Search for the cell housing the specified text and yield its (x, y) center coordinate. 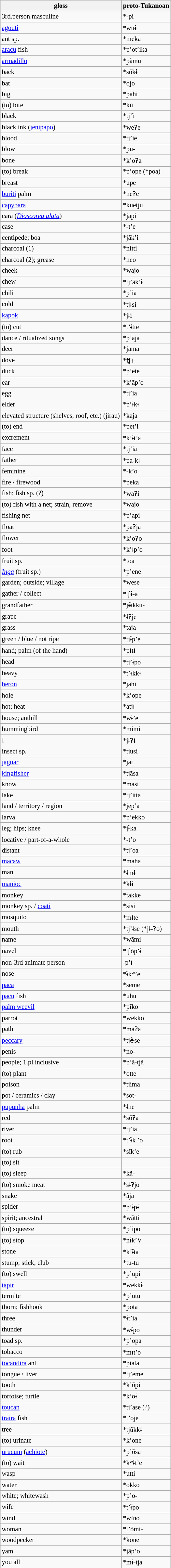
heavy (61, 673)
*taja (146, 628)
gather / collect (61, 594)
water (61, 1485)
(to) smoke meat (61, 1185)
proto-Tukanoan (146, 6)
peccary (61, 1040)
tortoise; turtle (61, 1396)
woman (61, 1529)
*p’ene (146, 572)
woodpecker (61, 1540)
hummingbird (61, 729)
hot; heat (61, 706)
foot (61, 550)
(to) fish with a net; strain, remove (61, 505)
*sõkɨ (146, 72)
*sɨʔjo (146, 1185)
*k’ope (146, 695)
(to) break (61, 172)
cheek (61, 271)
*kũ (146, 105)
*-k’o (146, 471)
poison (61, 1084)
*tj’ie (146, 138)
elder (61, 404)
*t’oje (146, 1418)
palm weevil (61, 1007)
bat (61, 83)
*kaja (146, 416)
*pãmu (146, 61)
hole (61, 695)
float (61, 526)
*wãtti (146, 1218)
chili (61, 293)
*tj’eme (146, 1374)
blood (61, 138)
(to) rub (61, 1151)
*tjẽse (146, 1040)
*pĩko (146, 1007)
case (61, 227)
*maʔa (146, 1029)
fishing net (61, 516)
head (61, 662)
dove (61, 360)
*sĩk’e (146, 1151)
white; whitewash (61, 1496)
*kuetju (146, 205)
*k’õpi (146, 1385)
*tjɨsi (146, 304)
spirit; ancestral (61, 1218)
*maha (146, 861)
non-3rd animate person (61, 962)
*jãp’o (146, 1551)
*mɨt’o (146, 1352)
gloss (61, 6)
thunder (61, 1330)
spider (61, 1207)
*pa-kɨ (146, 460)
distant (61, 850)
*jama (146, 349)
*k’ɨp’o (146, 550)
*-t’o (146, 840)
black (61, 116)
man (61, 873)
*tj’ĩ (146, 116)
*otte (146, 1073)
three (61, 1318)
stone (61, 1252)
*jẽkku- (146, 605)
*wĩno (146, 1518)
(to) sleep (61, 1173)
buriti palm (61, 194)
*neʔe (146, 194)
charcoal (2); grease (61, 260)
ant sp. (61, 39)
*jai (146, 762)
(to) stop (61, 1240)
thorn; fishhook (61, 1307)
*sõʔa (146, 1118)
capybara (61, 205)
fish; fish sp. (?) (61, 493)
grape (61, 617)
*no- (146, 1052)
tobacco (61, 1352)
*kʷɨt’e (146, 1463)
parrot (61, 1018)
tooth (61, 1385)
tapir (61, 1285)
*pu- (146, 149)
land / territory / region (61, 806)
*tʃɨ-a (146, 594)
*paʔja (146, 526)
toucan (61, 1407)
kingfisher (61, 773)
(to) swell (61, 1274)
*ojo (146, 83)
*p’aja (146, 338)
*jɨʔɨ (146, 740)
*p’ope (*poa) (146, 172)
*pet’i (146, 427)
urucum (achiote) (61, 1452)
navel (61, 951)
*tu-tu (146, 1263)
elevated structure (shelves, roof, etc.) (jirau) (61, 416)
*meka (146, 39)
*ɨʔje (146, 617)
*piata (146, 1363)
green / blue / not ripe (61, 639)
pacu fish (61, 996)
*waʔi (146, 493)
tongue / liver (61, 1374)
*tj’ãk’ɨ (146, 281)
toad sp. (61, 1341)
fire / firewood (61, 482)
wasp (61, 1474)
*-t’e (146, 227)
*tj’ase (?) (146, 1407)
stump; stick, club (61, 1263)
back (61, 72)
*kone (146, 1540)
grandfather (61, 605)
*tjusi (146, 752)
*pɨtɨ (146, 650)
3rd.person.masculine (61, 17)
*-pi (146, 17)
*jep’a (146, 806)
*upe (146, 183)
fruit sp. (61, 561)
*tj’oa (146, 850)
garden; outside; village (61, 583)
kapok (61, 315)
name (61, 940)
macaw (61, 861)
black ink (jenipapo) (61, 127)
*japi (146, 216)
feminine (61, 471)
*t’ɨ̃k ’o (146, 1140)
*uhu (146, 996)
paca (61, 985)
*wekkɨ (146, 1285)
*tʃõp’ɨ (146, 951)
*ɨne (146, 1107)
*tj’itta (146, 795)
tree (61, 1430)
I (61, 740)
*nɨk’V (146, 1240)
-p’ɨ (146, 962)
*k’ɨ̃ta (146, 1252)
*p’ɨkɨ (146, 404)
*ɨt’ia (146, 1318)
*tjima (146, 1084)
breast (61, 183)
*nitti (146, 249)
cold (61, 304)
*k’oʔa (146, 161)
*k’oɨ (146, 1396)
*seme (146, 985)
*jahi (146, 684)
(to) squeeze (61, 1229)
*mimi (146, 729)
*takke (146, 895)
lake (61, 795)
(to) plant (61, 1073)
*t’ɨ̃po (146, 1507)
Inga (fruit sp.) (61, 572)
*p’ipo (146, 1229)
*wuɨ (146, 28)
*k’ɨt’a (146, 437)
know (61, 784)
wind (61, 1518)
*t’õmi- (146, 1529)
*jãk’i (146, 238)
*pahi (146, 94)
yam (61, 1551)
centipede; boa (61, 238)
*pota (146, 1307)
duck (61, 371)
ear (61, 382)
*p’ã-tjã (146, 1062)
*p’o- (146, 1496)
*p’õsa (146, 1452)
*t’ɨkkɨ (146, 673)
you all (61, 1562)
*p’ekko (146, 817)
(to) wait (61, 1463)
insect sp. (61, 752)
*ɨmɨ (146, 873)
bone (61, 161)
*atjɨ (146, 706)
termite (61, 1296)
penis (61, 1052)
(to) bite (61, 105)
chew (61, 281)
agouti (61, 28)
nose (61, 973)
*jɨ̃ka (146, 828)
*mɨ-tja (146, 1562)
*tjãsa (146, 773)
*wese (146, 583)
*ƭʃɨ- (146, 360)
(to) cut (61, 327)
cara (Dioscorea alata) (61, 216)
flower (61, 538)
*p’api (146, 516)
*wɨ̃po (146, 1330)
*okko (146, 1485)
face (61, 449)
people; 1.pl.inclusive (61, 1062)
mouth (61, 929)
*p’upi (146, 1274)
*toa (146, 561)
(to) sit (61, 1163)
wife (61, 1507)
*kɨi (146, 884)
house; anthill (61, 718)
armadillo (61, 61)
tocandira ant (61, 1363)
*weʔe (146, 127)
manioc (61, 884)
*kã- (146, 1173)
*jɨi (146, 315)
big (61, 94)
*wãmi (146, 940)
leg; hips; knee (61, 828)
*p’ot’ika (146, 50)
*wekko (146, 1018)
*tj’ɨpo (146, 662)
*ɨ̃kʷ’e (146, 973)
larva (61, 817)
heron (61, 684)
*sisi (146, 906)
*p’utu (146, 1296)
egg (61, 393)
root (61, 1140)
*wɨ’e (146, 718)
*p’ete (146, 371)
excrement (61, 437)
pupunha palm (61, 1107)
monkey sp. / coati (61, 906)
*utti (146, 1474)
path (61, 1029)
*neo (146, 260)
traira fish (61, 1418)
dance / ritualized songs (61, 338)
snake (61, 1196)
monkey (61, 895)
deer (61, 349)
*sot- (146, 1095)
*p’ɨpɨ (146, 1207)
*t’ɨtte (146, 327)
locative / part-of-a-whole (61, 840)
blow (61, 149)
river (61, 1129)
grass (61, 628)
*peka (146, 482)
jaguar (61, 762)
father (61, 460)
*k’ãp’o (146, 382)
*k’oʔo (146, 538)
hand; palm (of the hand) (61, 650)
*p’opa (146, 1341)
charcoal (1) (61, 249)
(to) end (61, 427)
(to) urinate (61, 1441)
*p’ia (146, 293)
pot / ceramics / clay (61, 1095)
*mɨte (146, 917)
*tj’ɨse (*jɨ-ʔo) (146, 929)
*tjũkkɨ (146, 1430)
mosquito (61, 917)
*ãja (146, 1196)
*masi (146, 784)
*k’one (146, 1441)
red (61, 1118)
aracu fish (61, 50)
*tjɨ̃p’e (146, 639)
